From the cell containing the given text, extract its center point as [x, y] coordinate. 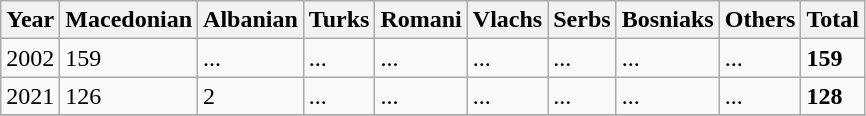
Turks [339, 20]
2002 [30, 58]
2 [251, 96]
Romani [421, 20]
126 [129, 96]
Year [30, 20]
Total [833, 20]
2021 [30, 96]
Bosniaks [668, 20]
Macedonian [129, 20]
128 [833, 96]
Albanian [251, 20]
Others [760, 20]
Vlachs [507, 20]
Serbs [582, 20]
